From the cell containing the given text, extract its center point as [x, y] coordinate. 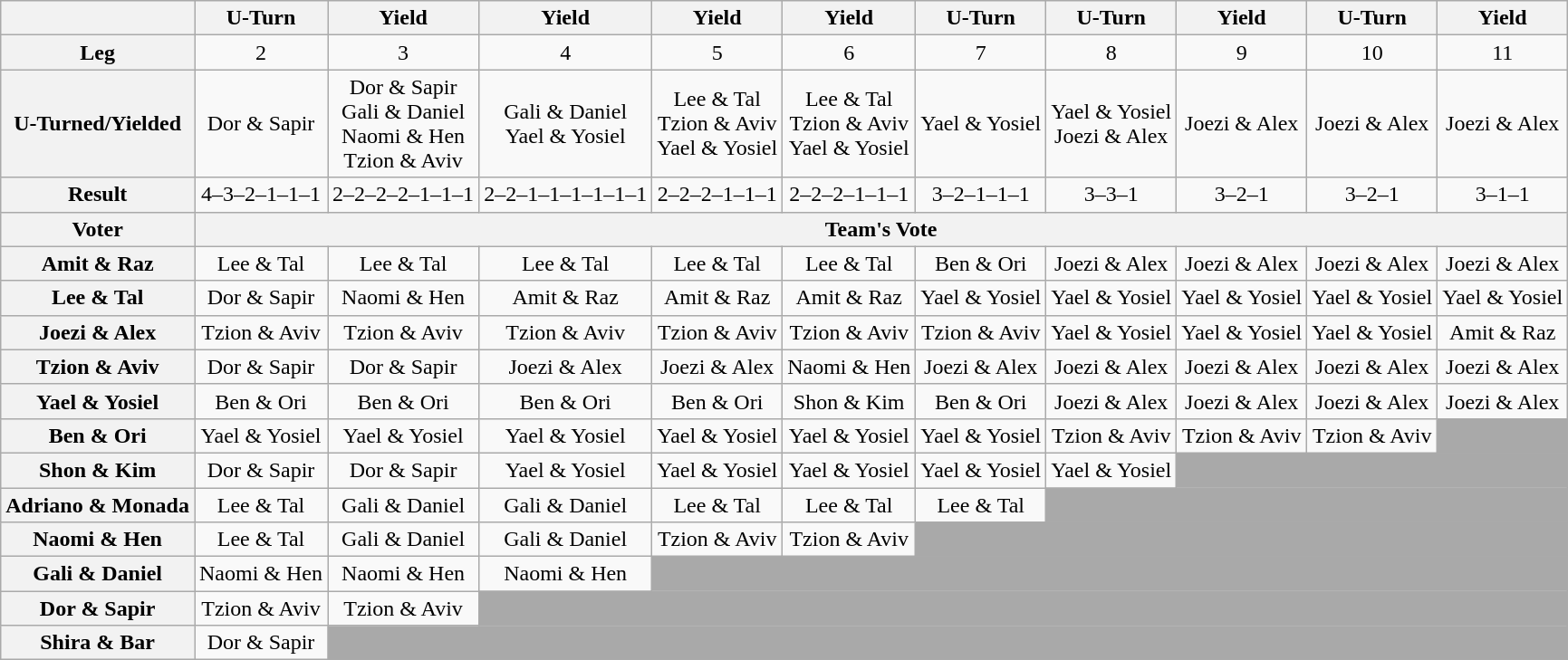
Voter [98, 229]
Team's Vote [880, 229]
3–1–1 [1503, 195]
3–2–1–1–1 [981, 195]
Adriano & Monada [98, 504]
3 [404, 53]
2–2–2–2–1–1–1 [404, 195]
11 [1503, 53]
3–3–1 [1111, 195]
7 [981, 53]
U-Turned/Yielded [98, 123]
2 [261, 53]
Yael & Yosiel Joezi & Alex [1111, 123]
6 [850, 53]
9 [1242, 53]
4–3–2–1–1–1 [261, 195]
Leg [98, 53]
5 [717, 53]
Gali & DanielYael & Yosiel [565, 123]
2–2–1–1–1–1–1–1 [565, 195]
4 [565, 53]
Result [98, 195]
10 [1372, 53]
Dor & Sapir Gali & Daniel Naomi & Hen Tzion & Aviv [404, 123]
Shira & Bar [98, 643]
8 [1111, 53]
